Scan for the cell matching the given text and deliver its [x, y] coordinate at center. 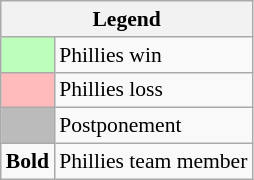
Phillies win [153, 55]
Legend [127, 19]
Bold [28, 162]
Phillies team member [153, 162]
Postponement [153, 126]
Phillies loss [153, 90]
